From the cell containing the given text, extract its center point as (x, y) coordinate. 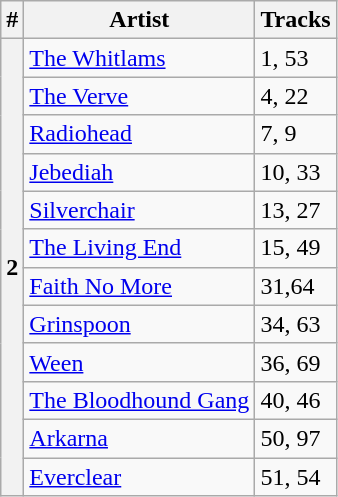
# (12, 20)
The Verve (140, 96)
2 (12, 268)
34, 63 (296, 324)
Jebediah (140, 172)
Tracks (296, 20)
1, 53 (296, 58)
Grinspoon (140, 324)
Faith No More (140, 286)
The Bloodhound Gang (140, 400)
4, 22 (296, 96)
Artist (140, 20)
The Living End (140, 248)
15, 49 (296, 248)
13, 27 (296, 210)
Everclear (140, 477)
31,64 (296, 286)
50, 97 (296, 438)
Radiohead (140, 134)
36, 69 (296, 362)
Silverchair (140, 210)
51, 54 (296, 477)
Arkarna (140, 438)
The Whitlams (140, 58)
Ween (140, 362)
40, 46 (296, 400)
7, 9 (296, 134)
10, 33 (296, 172)
